Detect which cell encompasses the target text, then output its (X, Y) center coordinate. 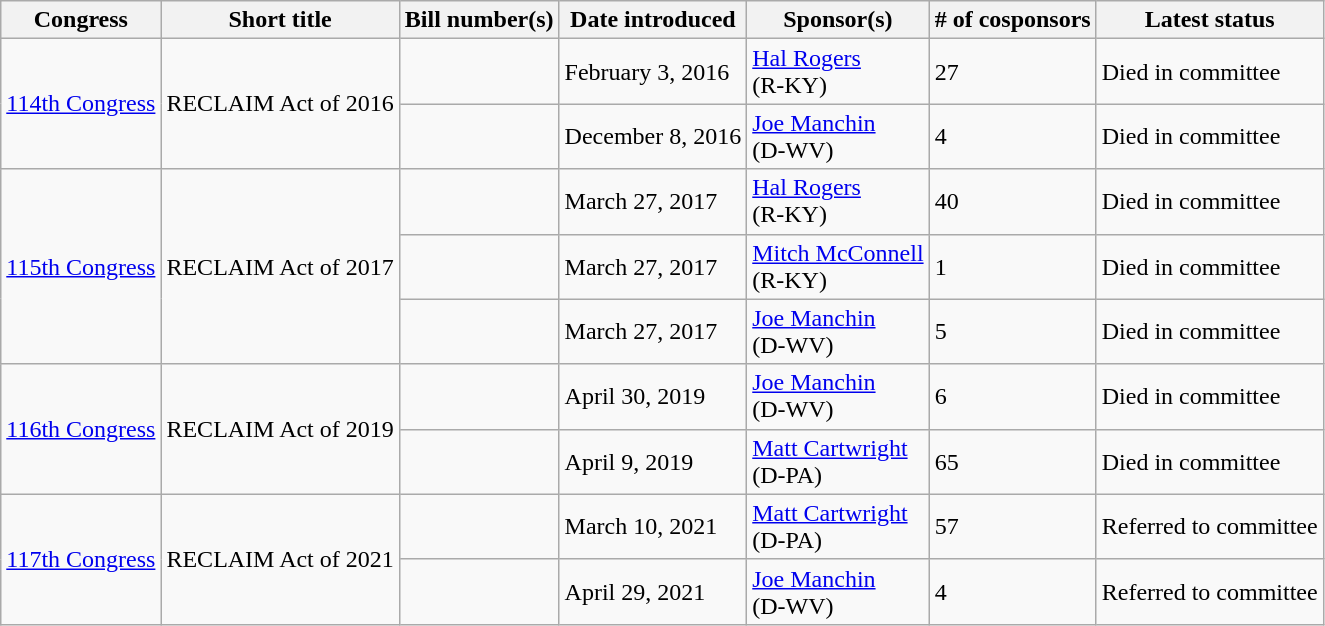
116th Congress (81, 429)
6 (1012, 396)
65 (1012, 462)
March 10, 2021 (653, 526)
April 9, 2019 (653, 462)
115th Congress (81, 266)
Congress (81, 20)
April 30, 2019 (653, 396)
April 29, 2021 (653, 592)
RECLAIM Act of 2016 (280, 104)
Short title (280, 20)
1 (1012, 266)
Bill number(s) (479, 20)
27 (1012, 72)
Sponsor(s) (838, 20)
Latest status (1210, 20)
114th Congress (81, 104)
117th Congress (81, 559)
RECLAIM Act of 2019 (280, 429)
February 3, 2016 (653, 72)
57 (1012, 526)
40 (1012, 202)
Mitch McConnell(R-KY) (838, 266)
December 8, 2016 (653, 136)
Date introduced (653, 20)
RECLAIM Act of 2017 (280, 266)
5 (1012, 332)
# of cosponsors (1012, 20)
RECLAIM Act of 2021 (280, 559)
